Provide the (x, y) coordinate of the cell's center where the given text is located.  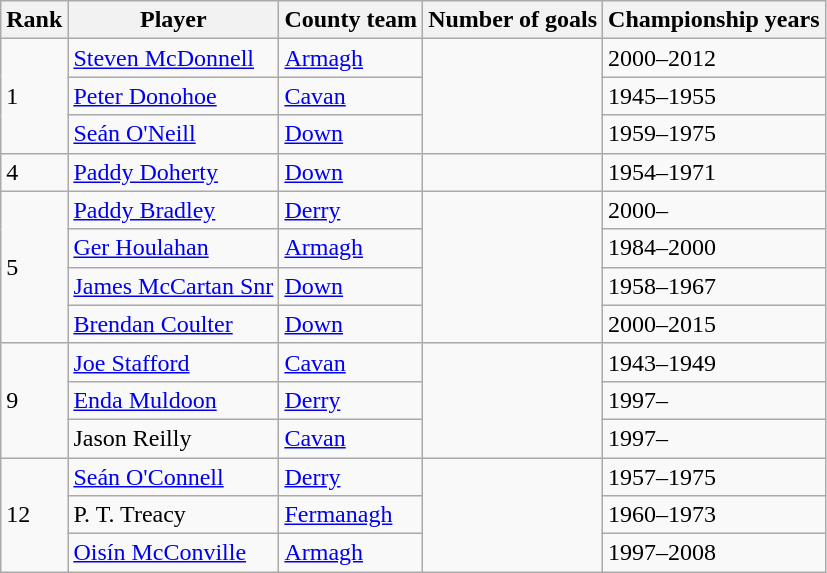
12 (34, 515)
Player (174, 20)
Seán O'Connell (174, 477)
5 (34, 267)
4 (34, 172)
Paddy Bradley (174, 210)
Number of goals (513, 20)
Ger Houlahan (174, 248)
Brendan Coulter (174, 324)
Seán O'Neill (174, 134)
Joe Stafford (174, 362)
1959–1975 (714, 134)
Enda Muldoon (174, 400)
Steven McDonnell (174, 58)
1957–1975 (714, 477)
Fermanagh (351, 515)
1984–2000 (714, 248)
1960–1973 (714, 515)
Championship years (714, 20)
9 (34, 400)
Paddy Doherty (174, 172)
Peter Donohoe (174, 96)
2000– (714, 210)
Rank (34, 20)
Jason Reilly (174, 438)
P. T. Treacy (174, 515)
1945–1955 (714, 96)
1954–1971 (714, 172)
County team (351, 20)
James McCartan Snr (174, 286)
1997–2008 (714, 553)
1958–1967 (714, 286)
Oisín McConville (174, 553)
2000–2012 (714, 58)
1 (34, 96)
2000–2015 (714, 324)
1943–1949 (714, 362)
